Provide the [X, Y] coordinate of the cell's center where the given text is located.  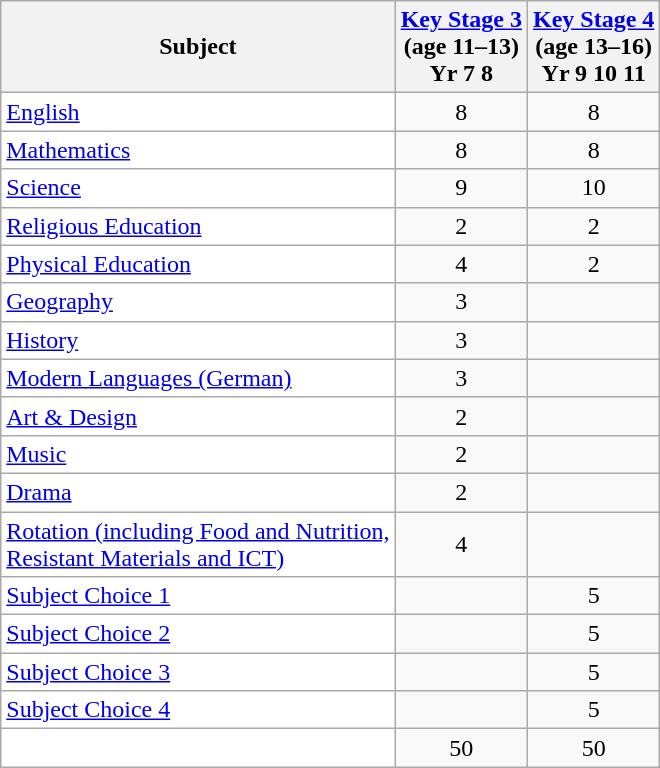
Drama [198, 492]
Art & Design [198, 416]
Key Stage 3(age 11–13)Yr 7 8 [461, 47]
Subject Choice 3 [198, 672]
Subject Choice 2 [198, 634]
English [198, 112]
Geography [198, 302]
Science [198, 188]
Modern Languages (German) [198, 378]
Subject Choice 1 [198, 596]
9 [461, 188]
#Subject Choice|Total [198, 748]
Physical Education [198, 264]
Key Stage 4(age 13–16)Yr 9 10 11 [594, 47]
Religious Education [198, 226]
Subject Choice 4 [198, 710]
Subject [198, 47]
10 [594, 188]
Mathematics [198, 150]
Music [198, 454]
Rotation (including Food and Nutrition, Resistant Materials and ICT) [198, 544]
History [198, 340]
